Scan for the cell matching the given text and deliver its (X, Y) coordinate at center. 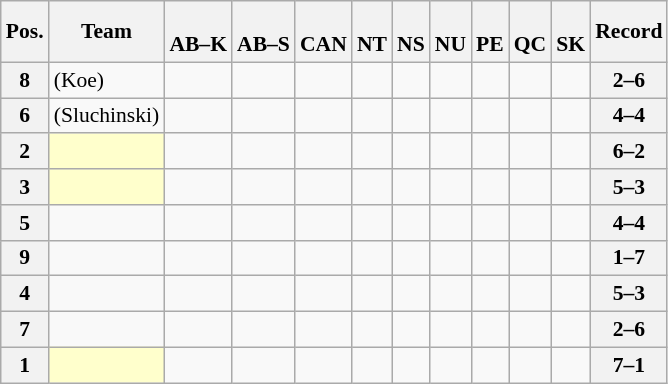
AB–K (198, 32)
PE (490, 32)
5 (25, 223)
QC (530, 32)
CAN (324, 32)
Pos. (25, 32)
NT (372, 32)
4 (25, 294)
AB–S (264, 32)
7–1 (628, 365)
7 (25, 330)
(Koe) (107, 80)
NS (411, 32)
SK (570, 32)
(Sluchinski) (107, 116)
1 (25, 365)
2 (25, 152)
6 (25, 116)
NU (450, 32)
9 (25, 258)
8 (25, 80)
3 (25, 187)
Record (628, 32)
6–2 (628, 152)
Team (107, 32)
1–7 (628, 258)
